Output the (x, y) coordinate of the center of the cell containing the given text.  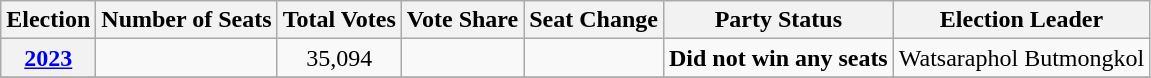
35,094 (339, 58)
Did not win any seats (778, 58)
Seat Change (594, 20)
Number of Seats (186, 20)
Total Votes (339, 20)
Watsaraphol Butmongkol (1021, 58)
Election Leader (1021, 20)
2023 (48, 58)
Party Status (778, 20)
Election (48, 20)
Vote Share (462, 20)
